Capture the cell that displays the provided text and extract its [x, y] central coordinate. 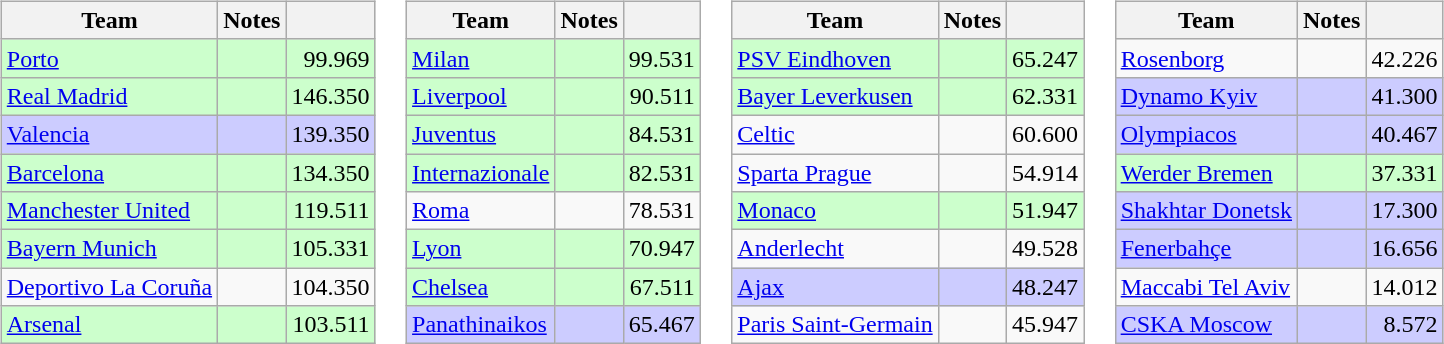
Maccabi Tel Aviv [1206, 287]
Dynamo Kyiv [1206, 96]
40.467 [1404, 134]
119.511 [330, 211]
PSV Eindhoven [835, 58]
42.226 [1404, 58]
62.331 [1046, 96]
Juventus [481, 134]
Rosenborg [1206, 58]
Chelsea [481, 287]
Liverpool [481, 96]
14.012 [1404, 287]
Anderlecht [835, 249]
134.350 [330, 173]
70.947 [662, 249]
84.531 [662, 134]
Bayer Leverkusen [835, 96]
104.350 [330, 287]
99.969 [330, 58]
49.528 [1046, 249]
Barcelona [109, 173]
Olympiacos [1206, 134]
Monaco [835, 211]
8.572 [1404, 325]
Lyon [481, 249]
48.247 [1046, 287]
Porto [109, 58]
Roma [481, 211]
60.600 [1046, 134]
67.511 [662, 287]
Sparta Prague [835, 173]
51.947 [1046, 211]
65.247 [1046, 58]
41.300 [1404, 96]
105.331 [330, 249]
Deportivo La Coruña [109, 287]
65.467 [662, 325]
Manchester United [109, 211]
Paris Saint-Germain [835, 325]
Milan [481, 58]
CSKA Moscow [1206, 325]
Real Madrid [109, 96]
Shakhtar Donetsk [1206, 211]
Bayern Munich [109, 249]
54.914 [1046, 173]
37.331 [1404, 173]
Celtic [835, 134]
Werder Bremen [1206, 173]
90.511 [662, 96]
146.350 [330, 96]
Internazionale [481, 173]
Fenerbahçe [1206, 249]
103.511 [330, 325]
99.531 [662, 58]
Panathinaikos [481, 325]
16.656 [1404, 249]
78.531 [662, 211]
139.350 [330, 134]
17.300 [1404, 211]
45.947 [1046, 325]
82.531 [662, 173]
Arsenal [109, 325]
Valencia [109, 134]
Ajax [835, 287]
